Provide the [X, Y] coordinate of the cell's center where the given text is located.  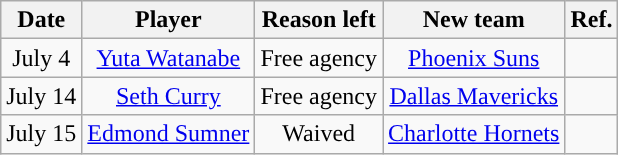
Charlotte Hornets [474, 134]
Date [42, 20]
Reason left [319, 20]
Player [168, 20]
Dallas Mavericks [474, 96]
Waived [319, 134]
July 4 [42, 58]
Edmond Sumner [168, 134]
Seth Curry [168, 96]
Ref. [592, 20]
Phoenix Suns [474, 58]
New team [474, 20]
July 15 [42, 134]
Yuta Watanabe [168, 58]
July 14 [42, 96]
